For the text-containing cell, return its midpoint in (X, Y) coordinate format. 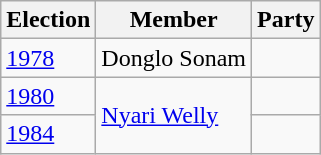
Donglo Sonam (174, 58)
Member (174, 20)
1980 (48, 96)
1984 (48, 134)
Election (48, 20)
Nyari Welly (174, 115)
Party (286, 20)
1978 (48, 58)
